Identify which cell holds the provided text, then report its (x, y) central coordinate. 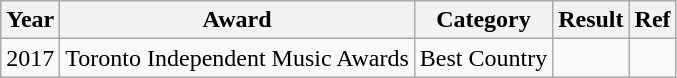
Award (237, 20)
Toronto Independent Music Awards (237, 58)
Best Country (483, 58)
Category (483, 20)
Year (30, 20)
2017 (30, 58)
Ref (652, 20)
Result (591, 20)
